For the text-containing cell, return its midpoint in (x, y) coordinate format. 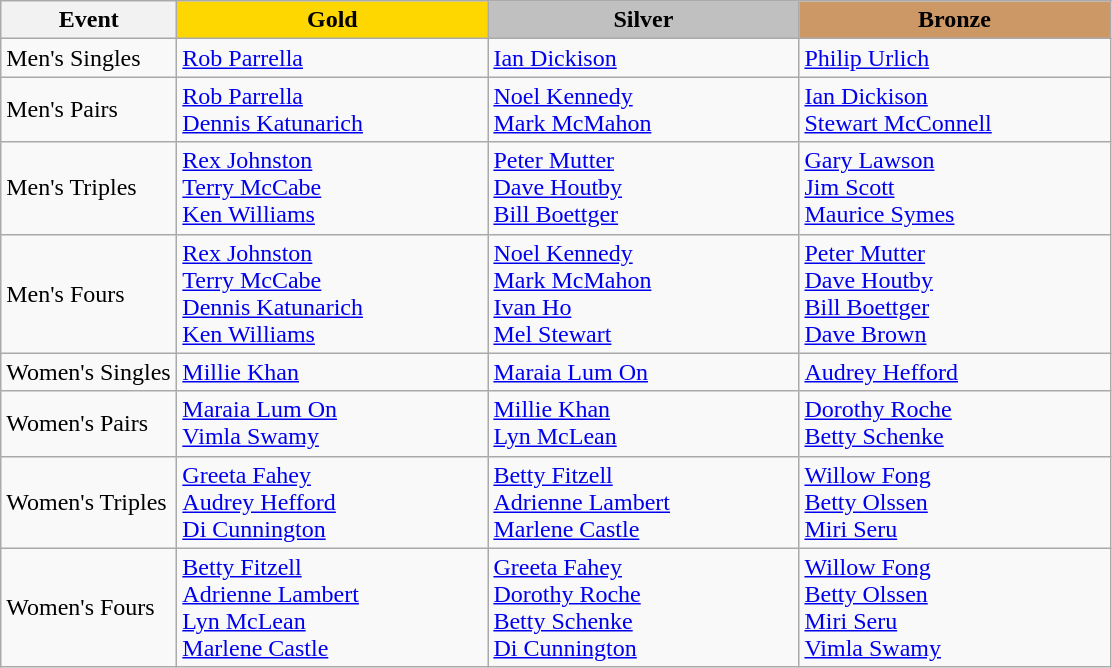
Noel KennedyMark McMahonIvan HoMel Stewart (644, 294)
Rex JohnstonTerry McCabeDennis KatunarichKen Williams (332, 294)
Millie KhanLyn McLean (644, 424)
Ian Dickison (644, 58)
Women's Singles (89, 372)
Rob ParrellaDennis Katunarich (332, 110)
Millie Khan (332, 372)
Maraia Lum On (644, 372)
Women's Triples (89, 502)
Men's Singles (89, 58)
Philip Urlich (954, 58)
Men's Fours (89, 294)
Audrey Hefford (954, 372)
Greeta FaheyDorothy RocheBetty SchenkeDi Cunnington (644, 608)
Silver (644, 20)
Willow FongBetty OlssenMiri Seru (954, 502)
Event (89, 20)
Greeta Fahey Audrey HeffordDi Cunnington (332, 502)
Gary LawsonJim ScottMaurice Symes (954, 188)
Noel KennedyMark McMahon (644, 110)
Betty FitzellAdrienne Lambert Lyn McLeanMarlene Castle (332, 608)
Rex JohnstonTerry McCabeKen Williams (332, 188)
Women's Fours (89, 608)
Peter MutterDave HoutbyBill Boettger (644, 188)
Men's Triples (89, 188)
Bronze (954, 20)
Rob Parrella (332, 58)
Gold (332, 20)
Maraia Lum OnVimla Swamy (332, 424)
Peter MutterDave HoutbyBill BoettgerDave Brown (954, 294)
Ian DickisonStewart McConnell (954, 110)
Betty Fitzell Adrienne LambertMarlene Castle (644, 502)
Willow FongBetty OlssenMiri SeruVimla Swamy (954, 608)
Women's Pairs (89, 424)
Dorothy RocheBetty Schenke (954, 424)
Men's Pairs (89, 110)
